Scan for the cell matching the given text and deliver its [x, y] coordinate at center. 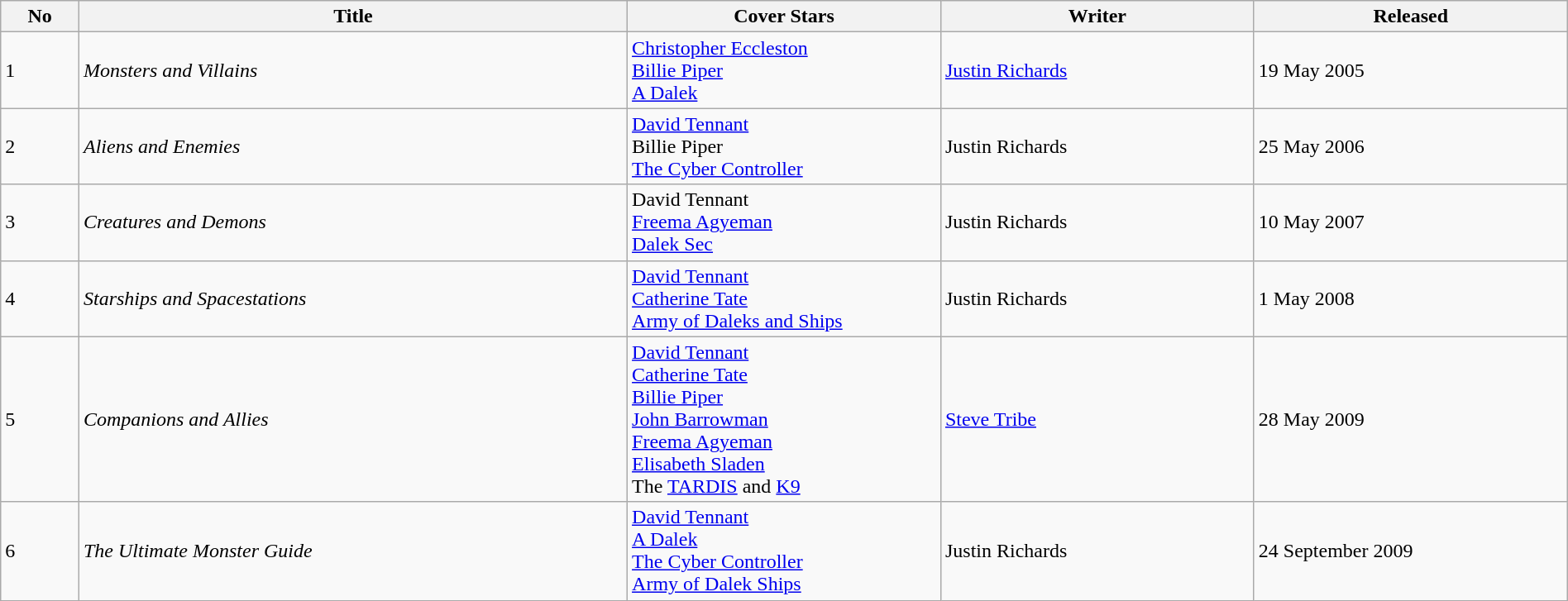
Cover Stars [784, 17]
1 May 2008 [1411, 298]
David TennantBillie PiperThe Cyber Controller [784, 146]
David TennantA DalekThe Cyber ControllerArmy of Dalek Ships [784, 551]
David TennantFreema AgyemanDalek Sec [784, 222]
Aliens and Enemies [352, 146]
Companions and Allies [352, 419]
1 [40, 70]
No [40, 17]
25 May 2006 [1411, 146]
Christopher EcclestonBillie PiperA Dalek [784, 70]
Creatures and Demons [352, 222]
2 [40, 146]
Monsters and Villains [352, 70]
David TennantCatherine TateArmy of Daleks and Ships [784, 298]
David TennantCatherine TateBillie PiperJohn BarrowmanFreema AgyemanElisabeth SladenThe TARDIS and K9 [784, 419]
Steve Tribe [1097, 419]
Released [1411, 17]
The Ultimate Monster Guide [352, 551]
Title [352, 17]
4 [40, 298]
3 [40, 222]
24 September 2009 [1411, 551]
28 May 2009 [1411, 419]
6 [40, 551]
5 [40, 419]
Writer [1097, 17]
10 May 2007 [1411, 222]
Starships and Spacestations [352, 298]
19 May 2005 [1411, 70]
